Locate the cell with the specified text and output its [x, y] center coordinate. 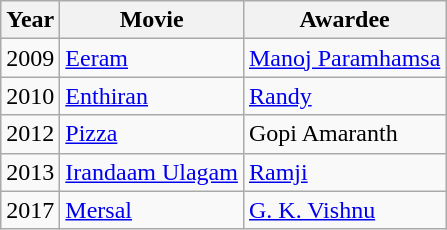
Eeram [152, 58]
Pizza [152, 134]
Ramji [344, 172]
2017 [30, 210]
2013 [30, 172]
Manoj Paramhamsa [344, 58]
Gopi Amaranth [344, 134]
2010 [30, 96]
2012 [30, 134]
Mersal [152, 210]
Awardee [344, 20]
Year [30, 20]
Enthiran [152, 96]
Irandaam Ulagam [152, 172]
G. K. Vishnu [344, 210]
Movie [152, 20]
Randy [344, 96]
2009 [30, 58]
